Output the [X, Y] coordinate of the center of the cell containing the given text.  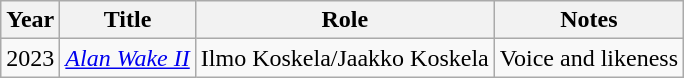
Year [30, 20]
Title [128, 20]
Alan Wake II [128, 58]
2023 [30, 58]
Voice and likeness [588, 58]
Notes [588, 20]
Ilmo Koskela/Jaakko Koskela [344, 58]
Role [344, 20]
